Provide the [X, Y] coordinate of the cell's center where the given text is located.  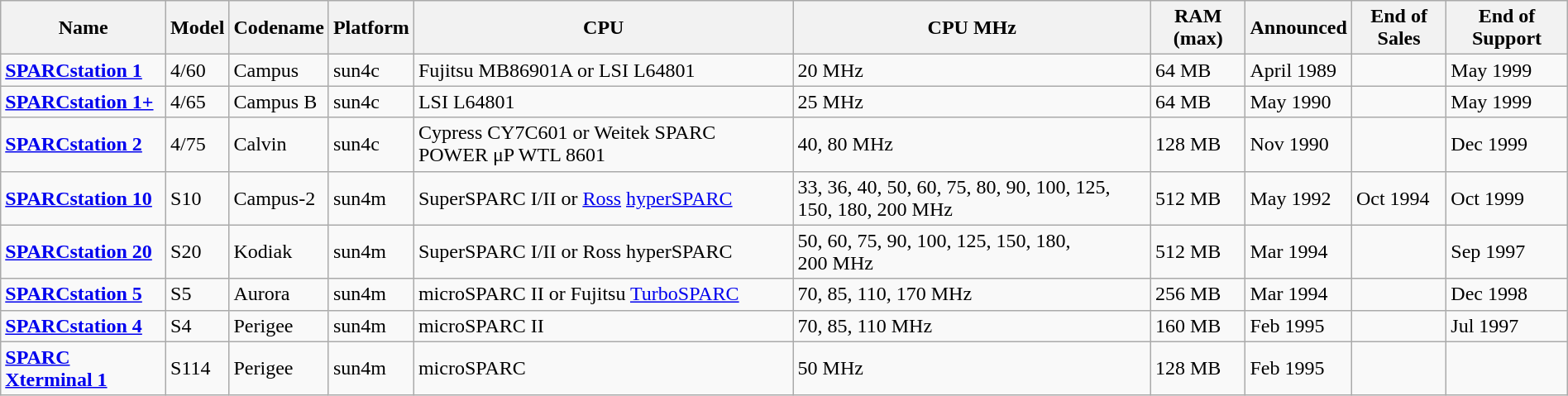
Dec 1998 [1507, 294]
Dec 1999 [1507, 144]
microSPARC II or Fujitsu TurboSPARC [604, 294]
May 1992 [1298, 198]
SPARCstation 1 [84, 70]
SPARCstation 10 [84, 198]
Name [84, 28]
Model [198, 28]
Campus [279, 70]
50 MHz [972, 369]
LSI L64801 [604, 102]
microSPARC II [604, 326]
S4 [198, 326]
End of Support [1507, 28]
256 MB [1198, 294]
May 1990 [1298, 102]
CPU MHz [972, 28]
Campus B [279, 102]
Platform [370, 28]
Kodiak [279, 251]
April 1989 [1298, 70]
SPARCstation 1+ [84, 102]
SPARC Xterminal 1 [84, 369]
Announced [1298, 28]
SPARCstation 4 [84, 326]
End of Sales [1398, 28]
CPU [604, 28]
70, 85, 110, 170 MHz [972, 294]
SPARCstation 20 [84, 251]
Campus-2 [279, 198]
4/60 [198, 70]
Oct 1994 [1398, 198]
SPARCstation 5 [84, 294]
SPARCstation 2 [84, 144]
50, 60, 75, 90, 100, 125, 150, 180, 200 MHz [972, 251]
70, 85, 110 MHz [972, 326]
Jul 1997 [1507, 326]
Sep 1997 [1507, 251]
S5 [198, 294]
Aurora [279, 294]
RAM (max) [1198, 28]
S114 [198, 369]
Cypress CY7C601 or Weitek SPARC POWER μP WTL 8601 [604, 144]
40, 80 MHz [972, 144]
Nov 1990 [1298, 144]
Oct 1999 [1507, 198]
160 MB [1198, 326]
Fujitsu MB86901A or LSI L64801 [604, 70]
microSPARC [604, 369]
33, 36, 40, 50, 60, 75, 80, 90, 100, 125, 150, 180, 200 MHz [972, 198]
4/75 [198, 144]
Calvin [279, 144]
20 MHz [972, 70]
S20 [198, 251]
Codename [279, 28]
S10 [198, 198]
25 MHz [972, 102]
4/65 [198, 102]
